Find where the given text appears and provide that cell's center as [x, y] coordinate. 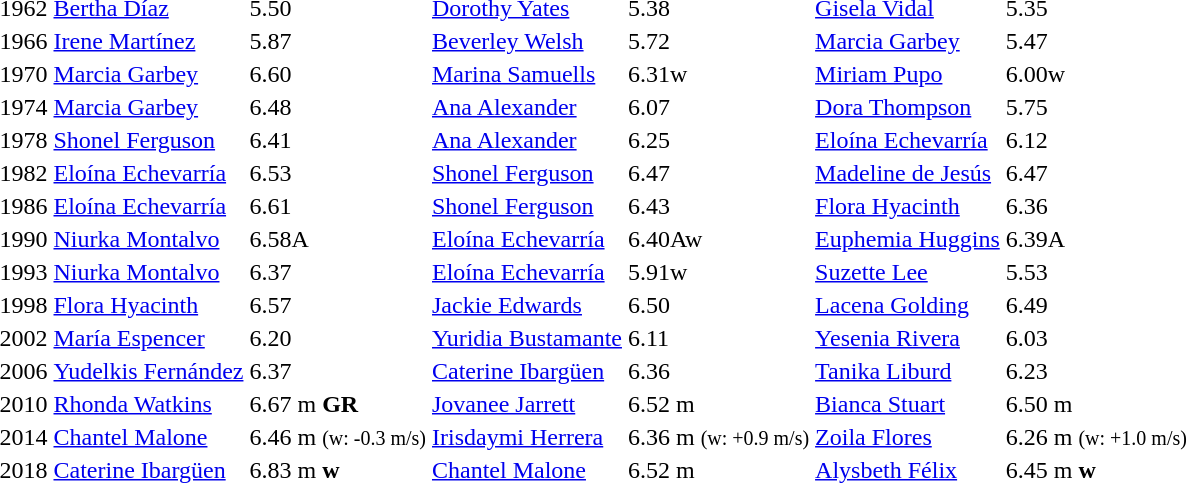
5.72 [718, 41]
Yesenia Rivera [908, 338]
6.20 [338, 338]
Lacena Golding [908, 305]
6.41 [338, 140]
6.36 m (w: +0.9 m/s) [718, 437]
6.60 [338, 74]
6.40Aw [718, 239]
6.07 [718, 107]
6.43 [718, 206]
Jovanee Jarrett [526, 404]
6.47 [718, 173]
Zoila Flores [908, 437]
6.52 m [718, 404]
Jackie Edwards [526, 305]
Suzette Lee [908, 272]
Euphemia Huggins [908, 239]
6.36 [718, 371]
6.53 [338, 173]
María Espencer [148, 338]
Irene Martínez [148, 41]
6.31w [718, 74]
5.91w [718, 272]
Yudelkis Fernández [148, 371]
Dora Thompson [908, 107]
6.25 [718, 140]
Beverley Welsh [526, 41]
6.58A [338, 239]
6.57 [338, 305]
6.50 [718, 305]
6.11 [718, 338]
6.46 m (w: -0.3 m/s) [338, 437]
6.67 m GR [338, 404]
6.48 [338, 107]
Miriam Pupo [908, 74]
Bianca Stuart [908, 404]
Irisdaymi Herrera [526, 437]
Caterine Ibargüen [526, 371]
Tanika Liburd [908, 371]
6.61 [338, 206]
Yuridia Bustamante [526, 338]
5.87 [338, 41]
Madeline de Jesús [908, 173]
Chantel Malone [148, 437]
Marina Samuells [526, 74]
Rhonda Watkins [148, 404]
